Search for the cell housing the specified text and yield its (X, Y) center coordinate. 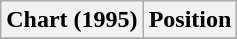
Position (190, 20)
Chart (1995) (72, 20)
